Extract the (x, y) coordinate from the center of the cell holding the provided text.  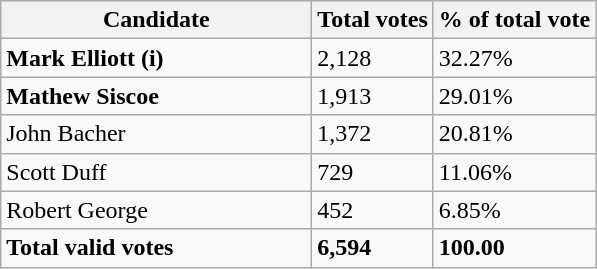
29.01% (514, 96)
Robert George (156, 210)
100.00 (514, 248)
1,913 (373, 96)
11.06% (514, 172)
6,594 (373, 248)
729 (373, 172)
John Bacher (156, 134)
2,128 (373, 58)
32.27% (514, 58)
Mark Elliott (i) (156, 58)
Scott Duff (156, 172)
% of total vote (514, 20)
1,372 (373, 134)
Total valid votes (156, 248)
452 (373, 210)
6.85% (514, 210)
Candidate (156, 20)
Mathew Siscoe (156, 96)
Total votes (373, 20)
20.81% (514, 134)
